Determine the (x, y) coordinate at the center of the cell enclosing the given text.  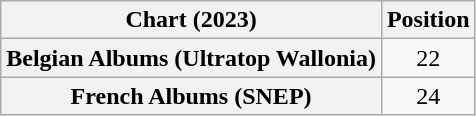
24 (428, 96)
French Albums (SNEP) (192, 96)
22 (428, 58)
Position (428, 20)
Chart (2023) (192, 20)
Belgian Albums (Ultratop Wallonia) (192, 58)
